Pinpoint the cell where the given text exists, returning its [x, y] midpoint coordinate. 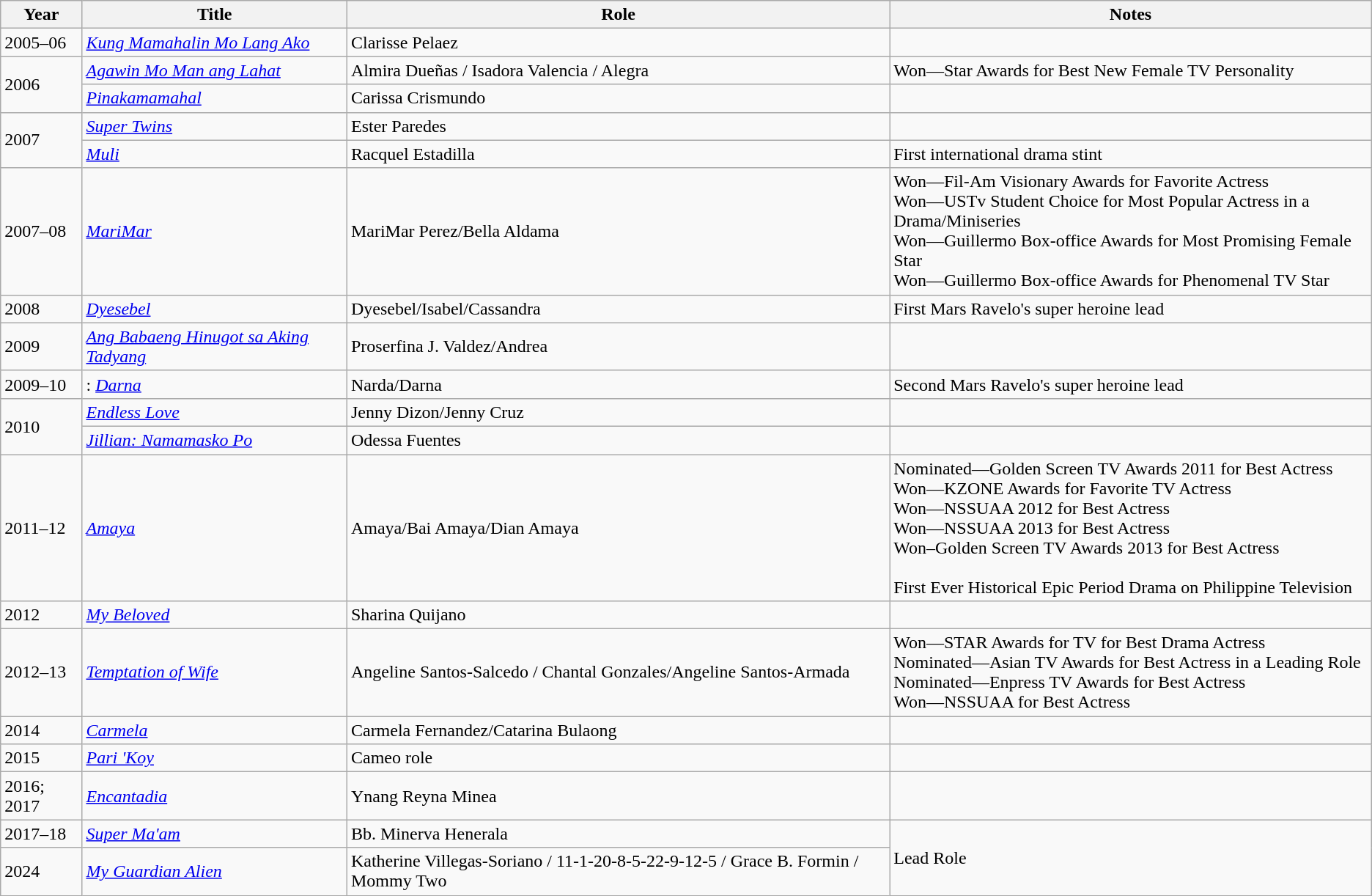
Clarisse Pelaez [618, 43]
Proserfina J. Valdez/Andrea [618, 346]
Second Mars Ravelo's super heroine lead [1131, 384]
Lead Role [1131, 858]
2016; 2017 [41, 796]
2024 [41, 871]
Carissa Crismundo [618, 98]
First international drama stint [1131, 154]
2012 [41, 615]
Agawin Mo Man ang Lahat [214, 70]
Carmela [214, 730]
Angeline Santos-Salcedo / Chantal Gonzales/Angeline Santos-Armada [618, 673]
Amaya/Bai Amaya/Dian Amaya [618, 528]
2012–13 [41, 673]
Super Twins [214, 126]
Ynang Reyna Minea [618, 796]
2008 [41, 309]
Ang Babaeng Hinugot sa Aking Tadyang [214, 346]
Notes [1131, 15]
Super Ma'am [214, 834]
Carmela Fernandez/Catarina Bulaong [618, 730]
Title [214, 15]
First Mars Ravelo's super heroine lead [1131, 309]
Narda/Darna [618, 384]
Katherine Villegas-Soriano / 11-1-20-8-5-22-9-12-5 / Grace B. Formin / Mommy Two [618, 871]
: Darna [214, 384]
Role [618, 15]
Jillian: Namamasko Po [214, 440]
Year [41, 15]
2010 [41, 426]
MariMar Perez/Bella Aldama [618, 232]
2015 [41, 758]
2017–18 [41, 834]
Cameo role [618, 758]
Kung Mamahalin Mo Lang Ako [214, 43]
Ester Paredes [618, 126]
2014 [41, 730]
2007–08 [41, 232]
Racquel Estadilla [618, 154]
Endless Love [214, 412]
My Beloved [214, 615]
Almira Dueñas / Isadora Valencia / Alegra [618, 70]
Won—Star Awards for Best New Female TV Personality [1131, 70]
Encantadia [214, 796]
Dyesebel [214, 309]
Jenny Dizon/Jenny Cruz [618, 412]
2005–06 [41, 43]
Pinakamamahal [214, 98]
Amaya [214, 528]
Pari 'Koy [214, 758]
Muli [214, 154]
2011–12 [41, 528]
2009 [41, 346]
2006 [41, 84]
MariMar [214, 232]
2007 [41, 140]
Sharina Quijano [618, 615]
Temptation of Wife [214, 673]
2009–10 [41, 384]
My Guardian Alien [214, 871]
Odessa Fuentes [618, 440]
Bb. Minerva Henerala [618, 834]
Dyesebel/Isabel/Cassandra [618, 309]
